Extract the [X, Y] coordinate from the center of the cell holding the provided text.  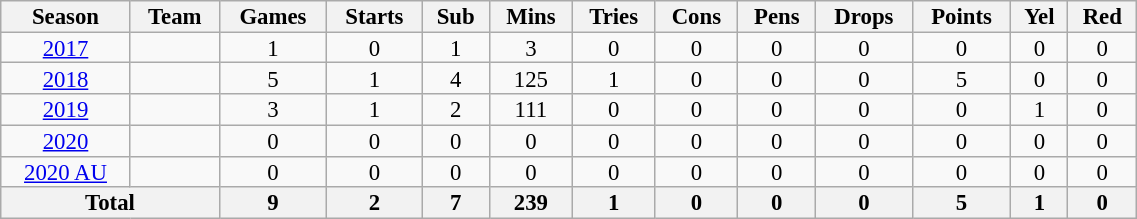
125 [530, 78]
Team [174, 16]
7 [456, 204]
Season [66, 16]
2018 [66, 78]
Cons [696, 16]
Tries [613, 16]
Red [1102, 16]
Sub [456, 16]
Games [273, 16]
2019 [66, 110]
111 [530, 110]
Points [962, 16]
Pens [777, 16]
Drops [864, 16]
Yel [1040, 16]
Mins [530, 16]
4 [456, 78]
Starts [374, 16]
Total [110, 204]
2020 AU [66, 172]
239 [530, 204]
9 [273, 204]
2020 [66, 140]
2017 [66, 48]
